Pinpoint the cell where the given text exists, returning its [x, y] midpoint coordinate. 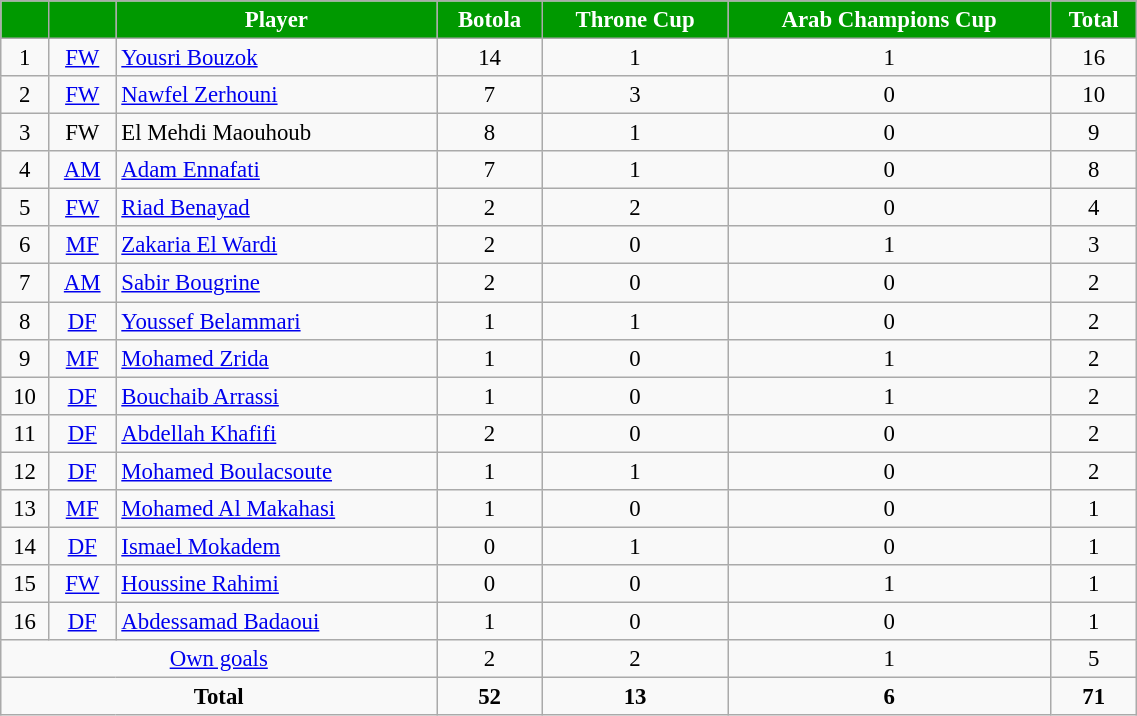
Nawfel Zerhouni [276, 95]
Abdessamad Badaoui [276, 621]
Own goals [219, 659]
Player [276, 20]
Adam Ennafati [276, 170]
Yousri Bouzok [276, 58]
Sabir Bougrine [276, 283]
Zakaria El Wardi [276, 245]
Mohamed Al Makahasi [276, 509]
Mohamed Boulacsoute [276, 471]
71 [1093, 697]
Botola [490, 20]
15 [25, 584]
Houssine Rahimi [276, 584]
52 [490, 697]
Arab Champions Cup [890, 20]
Abdellah Khafifi [276, 433]
Mohamed Zrida [276, 358]
Youssef Belammari [276, 321]
Bouchaib Arrassi [276, 396]
El Mehdi Maouhoub [276, 133]
Riad Benayad [276, 208]
11 [25, 433]
Ismael Mokadem [276, 546]
Throne Cup [634, 20]
12 [25, 471]
